Provide the (X, Y) coordinate of the cell's center where the given text is located.  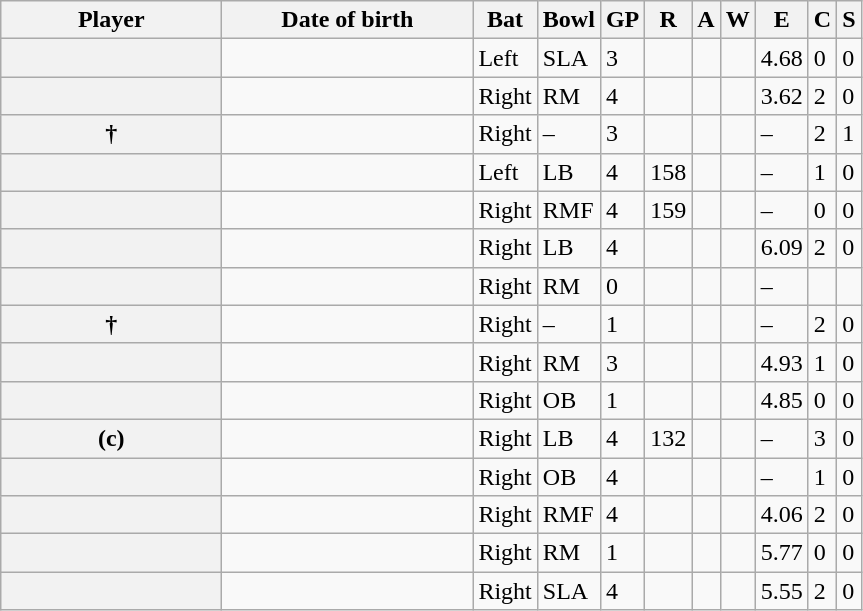
Date of birth (348, 20)
4.68 (782, 58)
4.93 (782, 362)
5.77 (782, 553)
E (782, 20)
Bowl (568, 20)
5.55 (782, 591)
159 (668, 210)
S (849, 20)
132 (668, 438)
Bat (505, 20)
158 (668, 172)
3.62 (782, 96)
4.06 (782, 515)
W (738, 20)
4.85 (782, 400)
(c) (112, 438)
C (822, 20)
A (706, 20)
GP (622, 20)
6.09 (782, 248)
Player (112, 20)
R (668, 20)
